Return the [X, Y] coordinate for the center point of the cell that contains the specified text.  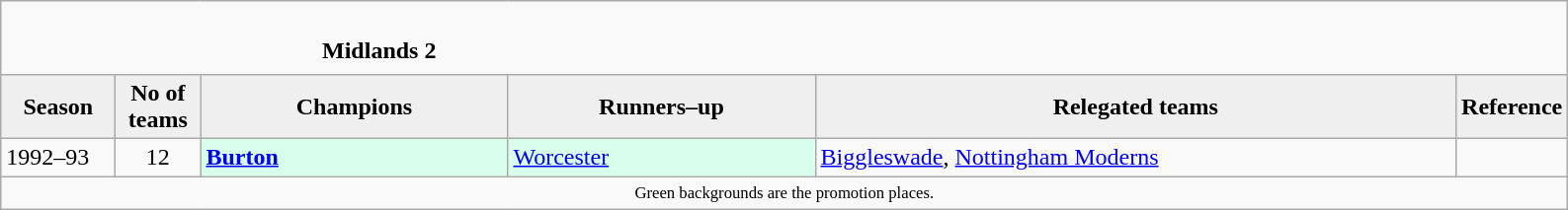
Relegated teams [1136, 106]
Biggleswade, Nottingham Moderns [1136, 157]
Worcester [662, 157]
No of teams [158, 106]
Burton [354, 157]
12 [158, 157]
Green backgrounds are the promotion places. [784, 191]
Champions [354, 106]
Reference [1512, 106]
Season [58, 106]
Runners–up [662, 106]
1992–93 [58, 157]
